Return (x, y) of the center of cell containing provided text 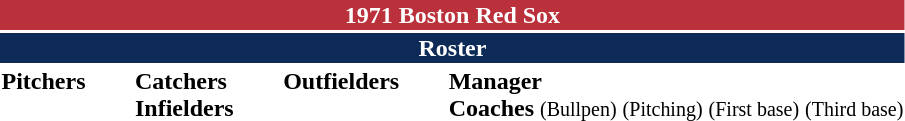
1971 Boston Red Sox (452, 15)
Roster (452, 48)
